Capture the cell that displays the provided text and extract its [X, Y] central coordinate. 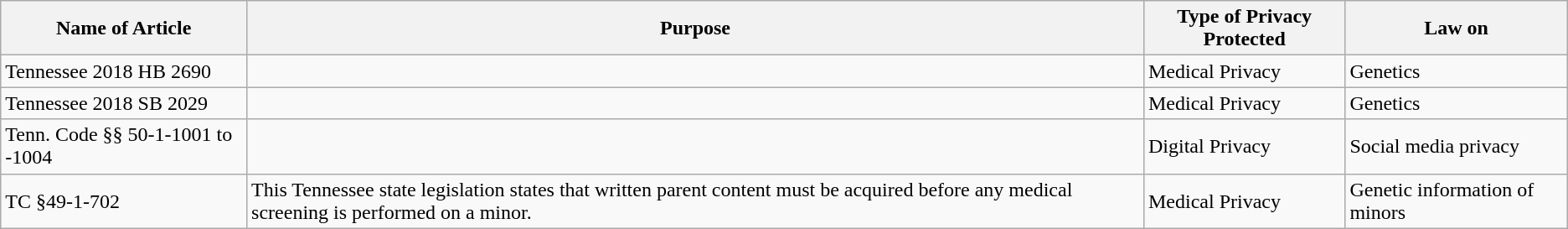
This Tennessee state legislation states that written parent content must be acquired before any medical screening is performed on a minor. [695, 201]
Law on [1456, 29]
Type of Privacy Protected [1244, 29]
Name of Article [124, 29]
Genetic information of minors [1456, 201]
Social media privacy [1456, 146]
TC §49-1-702 [124, 201]
Tennessee 2018 HB 2690 [124, 71]
Purpose [695, 29]
Tennessee 2018 SB 2029 [124, 103]
Digital Privacy [1244, 146]
Tenn. Code §§ 50-1-1001 to -1004 [124, 146]
